Locate the cell with the specified text and output its [x, y] center coordinate. 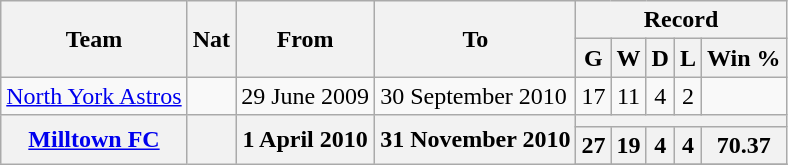
From [306, 39]
Win % [744, 58]
11 [628, 96]
North York Astros [94, 96]
1 April 2010 [306, 140]
W [628, 58]
29 June 2009 [306, 96]
D [660, 58]
G [594, 58]
Nat [211, 39]
Record [681, 20]
2 [688, 96]
19 [628, 145]
70.37 [744, 145]
L [688, 58]
17 [594, 96]
27 [594, 145]
30 September 2010 [476, 96]
Team [94, 39]
To [476, 39]
Milltown FC [94, 140]
31 November 2010 [476, 140]
